Find where the given text appears and provide that cell's center as (x, y) coordinate. 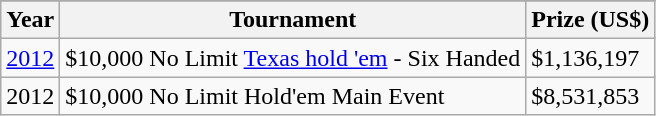
Prize (US$) (590, 20)
$10,000 No Limit Hold'em Main Event (293, 96)
$10,000 No Limit Texas hold 'em - Six Handed (293, 58)
$1,136,197 (590, 58)
Year (30, 20)
$8,531,853 (590, 96)
Tournament (293, 20)
